Locate the cell with the specified text and output its [x, y] center coordinate. 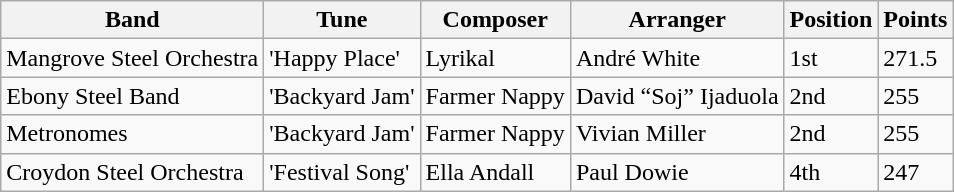
Points [916, 20]
Croydon Steel Orchestra [132, 172]
Arranger [677, 20]
Ebony Steel Band [132, 96]
271.5 [916, 58]
247 [916, 172]
4th [831, 172]
Metronomes [132, 134]
Paul Dowie [677, 172]
Composer [495, 20]
Tune [342, 20]
David “Soj” Ijaduola [677, 96]
Ella Andall [495, 172]
'Festival Song' [342, 172]
Vivian Miller [677, 134]
1st [831, 58]
Band [132, 20]
'Happy Place' [342, 58]
Mangrove Steel Orchestra [132, 58]
Position [831, 20]
Lyrikal [495, 58]
André White [677, 58]
